Output the [x, y] coordinate of the center of the cell containing the given text.  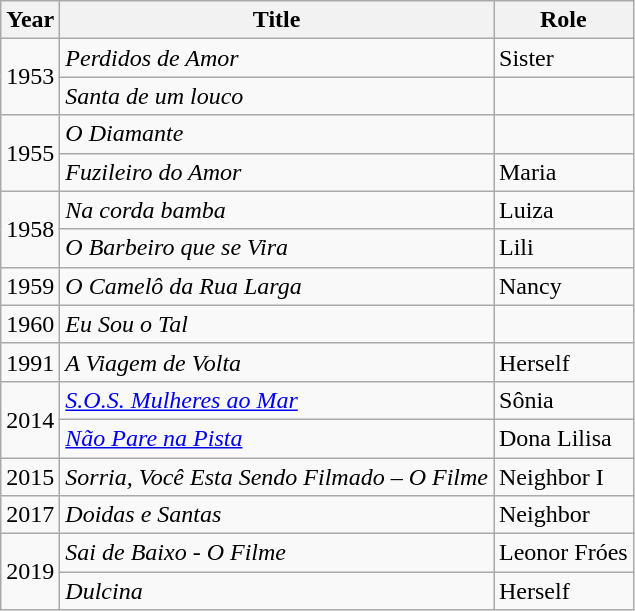
Eu Sou o Tal [277, 324]
1955 [30, 153]
Dulcina [277, 591]
Year [30, 20]
Neighbor I [564, 477]
Na corda bamba [277, 210]
2014 [30, 419]
1959 [30, 286]
Sai de Baixo - O Filme [277, 553]
Maria [564, 172]
2015 [30, 477]
Neighbor [564, 515]
Fuzileiro do Amor [277, 172]
Title [277, 20]
Não Pare na Pista [277, 438]
1953 [30, 77]
Santa de um louco [277, 96]
O Diamante [277, 134]
O Barbeiro que se Vira [277, 248]
Sônia [564, 400]
Lili [564, 248]
Nancy [564, 286]
Perdidos de Amor [277, 58]
A Viagem de Volta [277, 362]
Sorria, Você Esta Sendo Filmado – O Filme [277, 477]
1958 [30, 229]
1991 [30, 362]
Sister [564, 58]
2019 [30, 572]
2017 [30, 515]
Doidas e Santas [277, 515]
O Camelô da Rua Larga [277, 286]
Dona Lilisa [564, 438]
Luiza [564, 210]
1960 [30, 324]
S.O.S. Mulheres ao Mar [277, 400]
Leonor Fróes [564, 553]
Role [564, 20]
